Search for the cell housing the specified text and yield its [x, y] center coordinate. 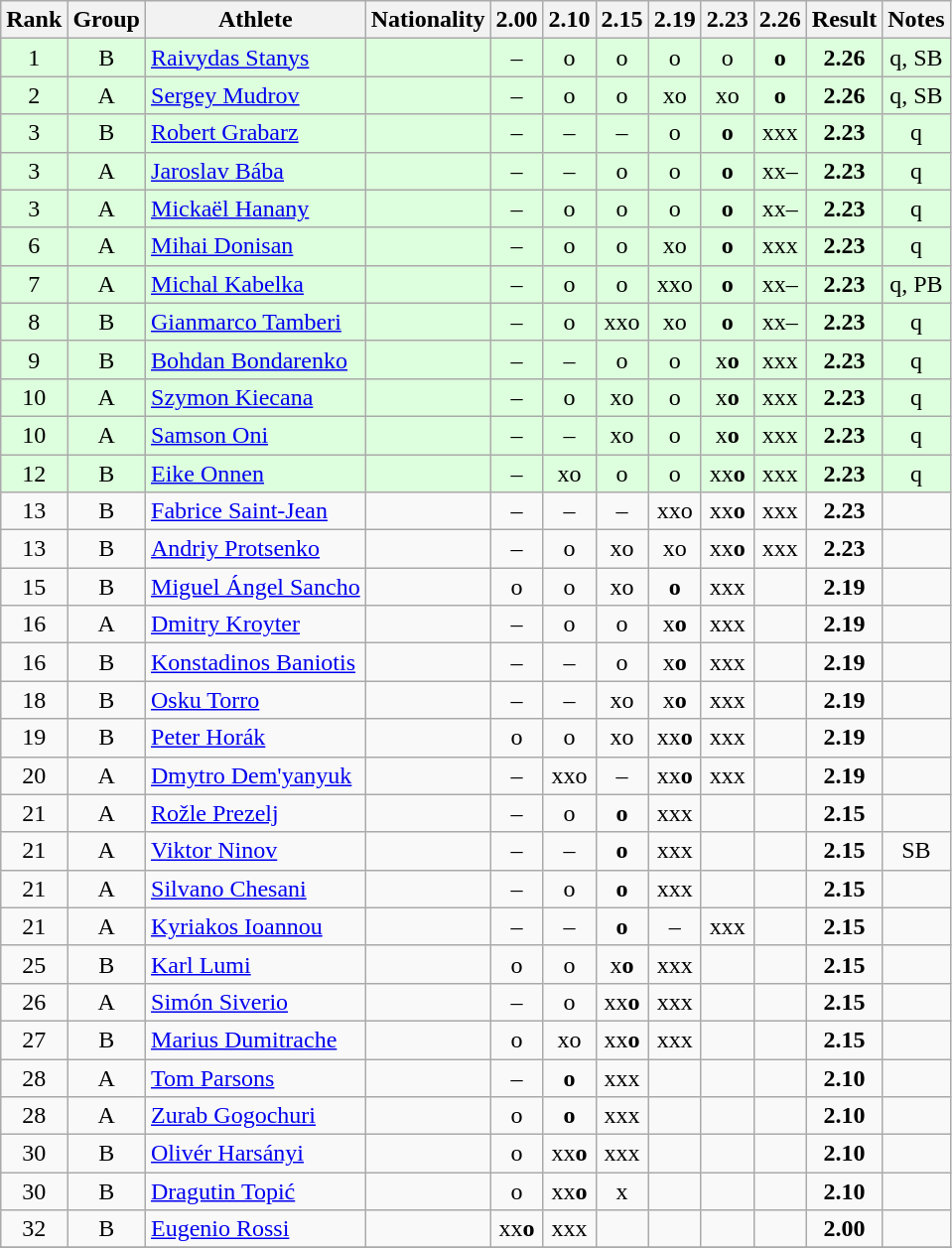
Zurab Gogochuri [256, 1116]
Kyriakos Ioannou [256, 926]
Samson Oni [256, 435]
Mickaël Hanany [256, 208]
12 [34, 474]
Dmitry Kroyter [256, 624]
Dragutin Topić [256, 1191]
Konstadinos Baniotis [256, 662]
20 [34, 775]
q, PB [916, 284]
32 [34, 1229]
Simón Siverio [256, 1002]
Silvano Chesani [256, 889]
8 [34, 322]
SB [916, 851]
Viktor Ninov [256, 851]
9 [34, 359]
Notes [916, 20]
Raivydas Stanys [256, 58]
Group [107, 20]
1 [34, 58]
2 [34, 95]
Eike Onnen [256, 474]
Gianmarco Tamberi [256, 322]
Jaroslav Bába [256, 171]
Rank [34, 20]
Bohdan Bondarenko [256, 359]
18 [34, 700]
Peter Horák [256, 738]
15 [34, 587]
Nationality [428, 20]
x [621, 1191]
Szymon Kiecana [256, 397]
25 [34, 964]
Tom Parsons [256, 1077]
Rožle Prezelj [256, 813]
Dmytro Dem'yanyuk [256, 775]
6 [34, 246]
Athlete [256, 20]
Olivér Harsányi [256, 1154]
Robert Grabarz [256, 133]
Andriy Protsenko [256, 549]
Eugenio Rossi [256, 1229]
Michal Kabelka [256, 284]
Miguel Ángel Sancho [256, 587]
7 [34, 284]
Result [844, 20]
Marius Dumitrache [256, 1040]
Osku Torro [256, 700]
Sergey Mudrov [256, 95]
Karl Lumi [256, 964]
Mihai Donisan [256, 246]
19 [34, 738]
27 [34, 1040]
26 [34, 1002]
Fabrice Saint-Jean [256, 511]
